Output the [x, y] coordinate of the center of the cell containing the given text.  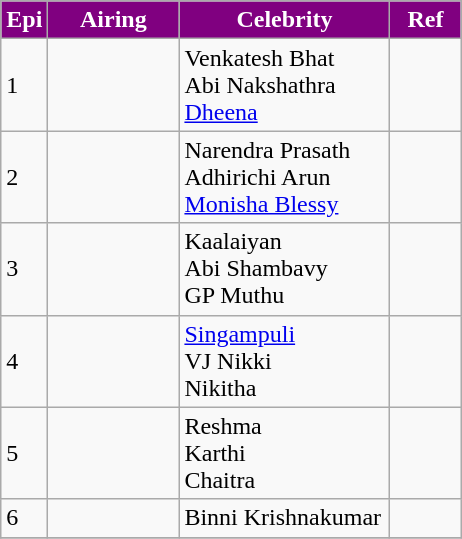
Venkatesh Bhat Abi Nakshathra Dheena [284, 85]
6 [24, 518]
Ref [426, 20]
Narendra Prasath Adhirichi Arun Monisha Blessy [284, 177]
1 [24, 85]
Kaalaiyan Abi Shambavy GP Muthu [284, 269]
Singampuli VJ Nikki Nikitha [284, 361]
Epi [24, 20]
2 [24, 177]
Celebrity [284, 20]
Airing [114, 20]
5 [24, 453]
Binni Krishnakumar [284, 518]
ReshmaKarthiChaitra [284, 453]
4 [24, 361]
3 [24, 269]
